Determine the (x, y) coordinate at the center of the cell enclosing the given text.  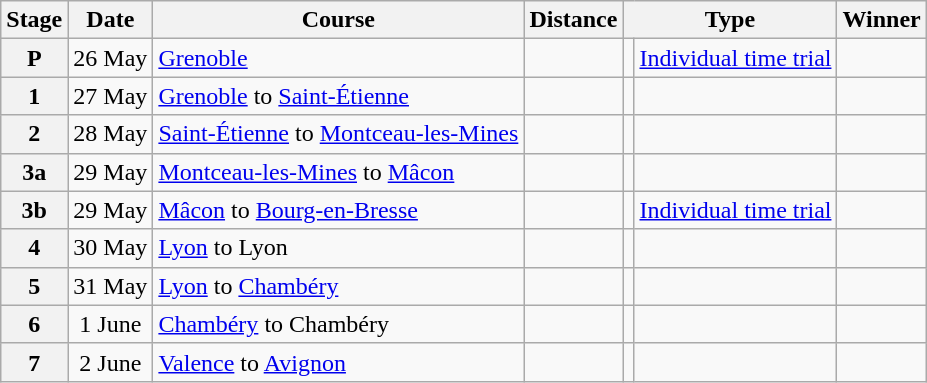
Winner (882, 20)
Type (730, 20)
31 May (110, 286)
1 June (110, 324)
27 May (110, 96)
5 (34, 286)
1 (34, 96)
Chambéry to Chambéry (338, 324)
Lyon to Chambéry (338, 286)
6 (34, 324)
Stage (34, 20)
Grenoble (338, 58)
Montceau-les-Mines to Mâcon (338, 172)
30 May (110, 248)
Grenoble to Saint-Étienne (338, 96)
Valence to Avignon (338, 362)
26 May (110, 58)
2 (34, 134)
Date (110, 20)
Mâcon to Bourg-en-Bresse (338, 210)
Saint-Étienne to Montceau-les-Mines (338, 134)
7 (34, 362)
3b (34, 210)
28 May (110, 134)
Lyon to Lyon (338, 248)
2 June (110, 362)
Course (338, 20)
P (34, 58)
Distance (574, 20)
3a (34, 172)
4 (34, 248)
